Output the [x, y] coordinate of the center of the cell containing the given text.  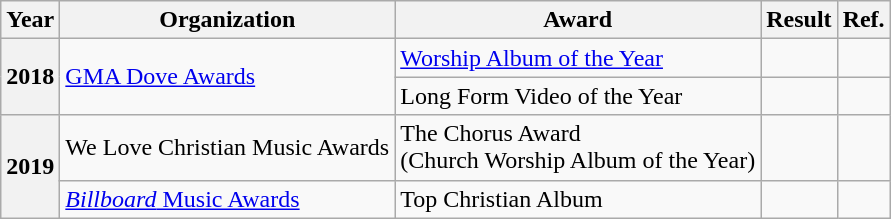
Award [578, 20]
Organization [228, 20]
Ref. [864, 20]
Top Christian Album [578, 199]
2018 [30, 77]
GMA Dove Awards [228, 77]
Result [799, 20]
The Chorus Award (Church Worship Album of the Year) [578, 148]
Billboard Music Awards [228, 199]
We Love Christian Music Awards [228, 148]
Long Form Video of the Year [578, 96]
2019 [30, 166]
Year [30, 20]
Worship Album of the Year [578, 58]
